Return the (X, Y) coordinate for the center point of the cell that contains the specified text.  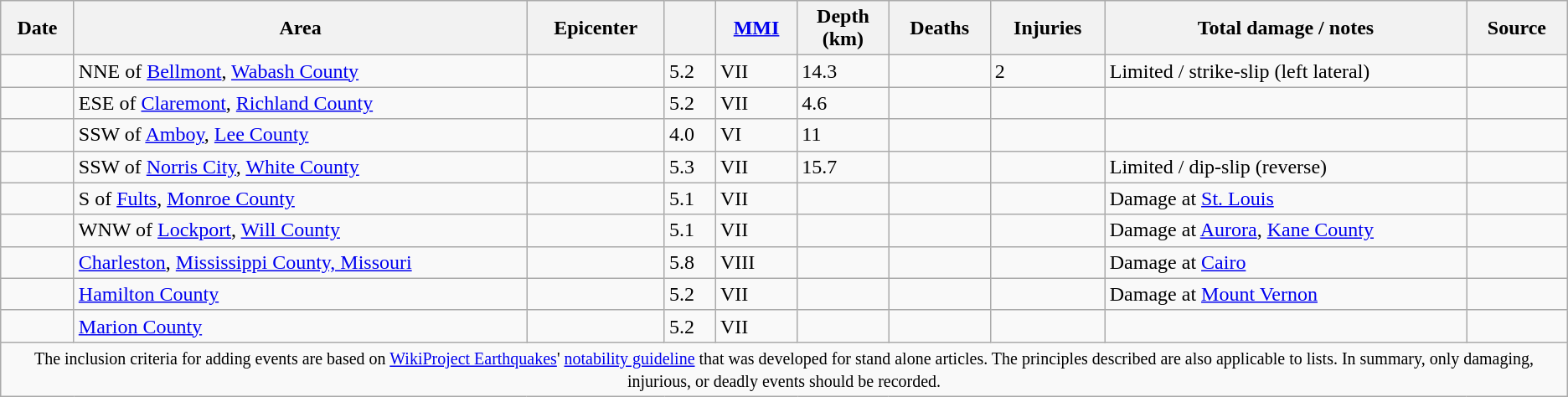
14.3 (843, 71)
VI (756, 135)
Date (38, 28)
Limited / dip-slip (reverse) (1285, 167)
15.7 (843, 167)
VIII (756, 262)
Total damage / notes (1285, 28)
Damage at Mount Vernon (1285, 294)
WNW of Lockport, Will County (300, 230)
Damage at Aurora, Kane County (1285, 230)
5.8 (690, 262)
MMI (756, 28)
2 (1047, 71)
Epicenter (596, 28)
ESE of Claremont, Richland County (300, 103)
Marion County (300, 326)
11 (843, 135)
Charleston, Mississippi County, Missouri (300, 262)
Deaths (940, 28)
Area (300, 28)
SSW of Norris City, White County (300, 167)
SSW of Amboy, Lee County (300, 135)
Source (1518, 28)
NNE of Bellmont, Wabash County (300, 71)
Damage at St. Louis (1285, 198)
4.6 (843, 103)
5.3 (690, 167)
Limited / strike-slip (left lateral) (1285, 71)
4.0 (690, 135)
Damage at Cairo (1285, 262)
Depth (km) (843, 28)
Hamilton County (300, 294)
S of Fults, Monroe County (300, 198)
Injuries (1047, 28)
